Detect which cell encompasses the target text, then output its (x, y) center coordinate. 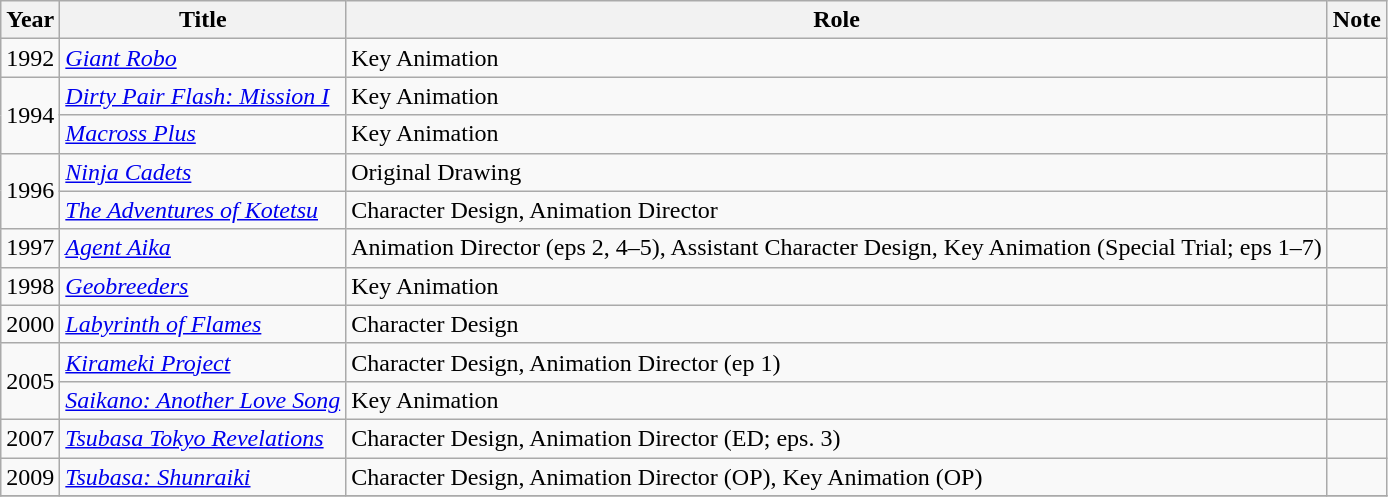
2007 (30, 438)
Tsubasa Tokyo Revelations (203, 438)
Character Design, Animation Director (837, 210)
1992 (30, 58)
Kirameki Project (203, 362)
1997 (30, 248)
2005 (30, 381)
Macross Plus (203, 134)
Geobreeders (203, 286)
Character Design (837, 324)
Giant Robo (203, 58)
Labyrinth of Flames (203, 324)
Animation Director (eps 2, 4–5), Assistant Character Design, Key Animation (Special Trial; eps 1–7) (837, 248)
Title (203, 20)
Character Design, Animation Director (ep 1) (837, 362)
1996 (30, 191)
Note (1356, 20)
Role (837, 20)
Dirty Pair Flash: Mission I (203, 96)
2000 (30, 324)
Year (30, 20)
The Adventures of Kotetsu (203, 210)
Agent Aika (203, 248)
1998 (30, 286)
2009 (30, 477)
Saikano: Another Love Song (203, 400)
1994 (30, 115)
Character Design, Animation Director (ED; eps. 3) (837, 438)
Character Design, Animation Director (OP), Key Animation (OP) (837, 477)
Original Drawing (837, 172)
Tsubasa: Shunraiki (203, 477)
Ninja Cadets (203, 172)
